Locate the cell with the specified text and output its [X, Y] center coordinate. 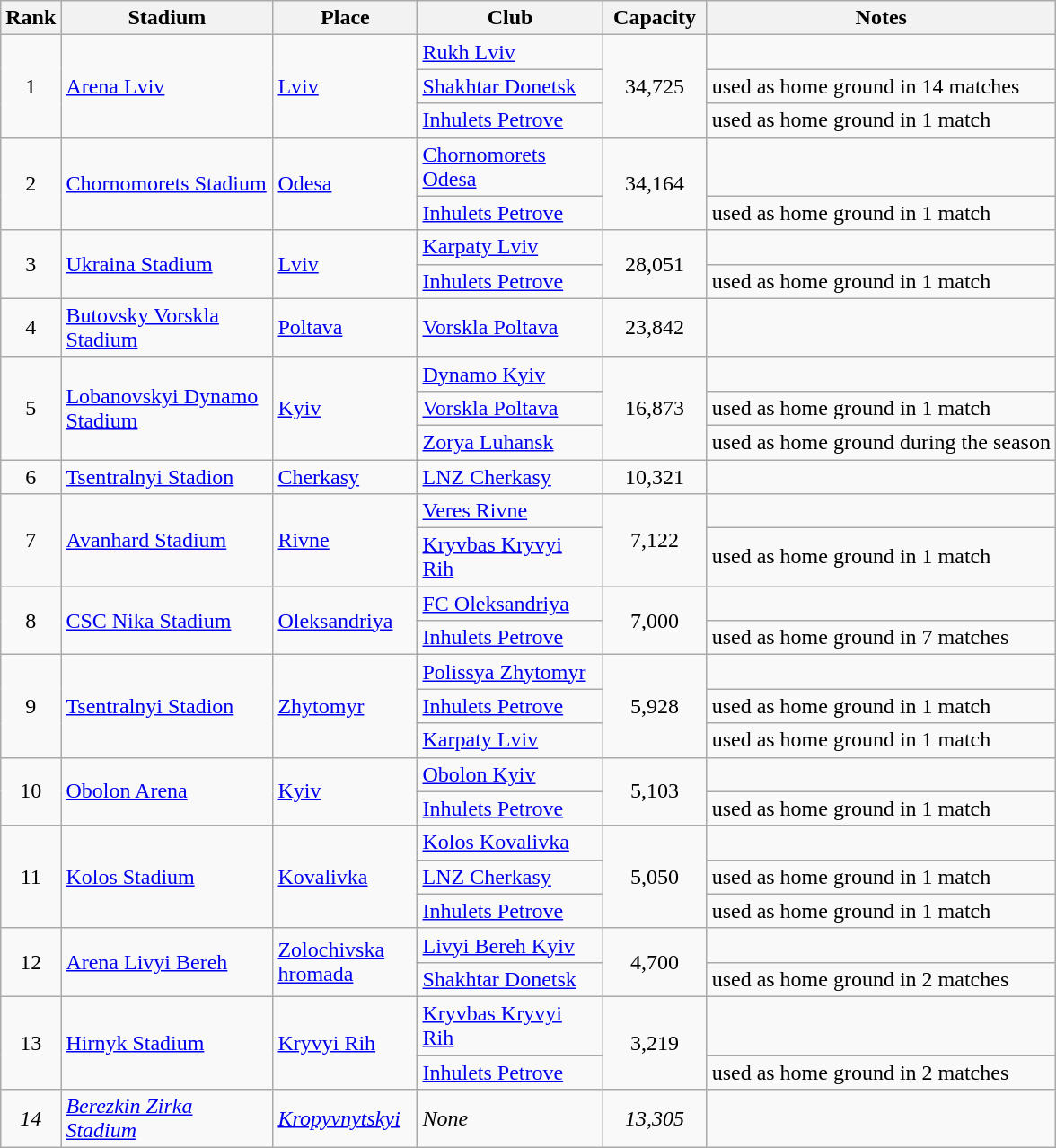
14 [31, 1119]
Odesa [345, 183]
Veres Rivne [510, 511]
Rukh Lviv [510, 52]
used as home ground during the season [881, 442]
Place [345, 18]
Berezkin Zirka Stadium [167, 1119]
11 [31, 877]
used as home ground in 7 matches [881, 638]
7,000 [655, 621]
Dynamo Kyiv [510, 374]
Arena Lviv [167, 86]
Kovalivka [345, 877]
4,700 [655, 962]
Kolos Stadium [167, 877]
3,219 [655, 1042]
Club [510, 18]
Zolochivska hromada [345, 962]
Obolon Arena [167, 791]
Polissya Zhytomyr [510, 672]
Capacity [655, 18]
16,873 [655, 408]
Oleksandriya [345, 621]
Poltava [345, 327]
10,321 [655, 477]
6 [31, 477]
5,928 [655, 706]
34,164 [655, 183]
13,305 [655, 1119]
Obolon Kyiv [510, 774]
34,725 [655, 86]
8 [31, 621]
7 [31, 541]
Stadium [167, 18]
10 [31, 791]
Rank [31, 18]
Kropyvnytskyi [345, 1119]
CSC Nika Stadium [167, 621]
28,051 [655, 264]
2 [31, 183]
Lobanovskyi Dynamo Stadium [167, 408]
Kolos Kovalivka [510, 843]
Chornomorets Odesa [510, 167]
Livyi Bereh Kyiv [510, 945]
5 [31, 408]
23,842 [655, 327]
Kryvyi Rih [345, 1042]
Cherkasy [345, 477]
3 [31, 264]
Avanhard Stadium [167, 541]
13 [31, 1042]
Arena Livyi Bereh [167, 962]
9 [31, 706]
None [510, 1119]
12 [31, 962]
5,050 [655, 877]
7,122 [655, 541]
Rivne [345, 541]
Notes [881, 18]
used as home ground in 14 matches [881, 86]
FC Oleksandriya [510, 604]
Chornomorets Stadium [167, 183]
5,103 [655, 791]
Hirnyk Stadium [167, 1042]
4 [31, 327]
Butovsky Vorskla Stadium [167, 327]
Ukraina Stadium [167, 264]
Zhytomyr [345, 706]
Zorya Luhansk [510, 442]
1 [31, 86]
